Find where the given text appears and provide that cell's center as (x, y) coordinate. 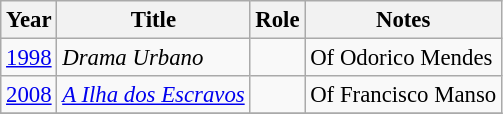
Of Odorico Mendes (404, 58)
2008 (29, 95)
Of Francisco Manso (404, 95)
Drama Urbano (154, 58)
Year (29, 20)
1998 (29, 58)
A Ilha dos Escravos (154, 95)
Title (154, 20)
Role (278, 20)
Notes (404, 20)
